Output the [x, y] coordinate of the center of the cell containing the given text.  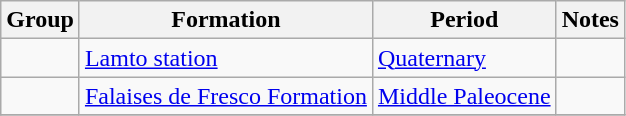
Period [464, 20]
Falaises de Fresco Formation [226, 96]
Group [40, 20]
Notes [590, 20]
Lamto station [226, 58]
Middle Paleocene [464, 96]
Quaternary [464, 58]
Formation [226, 20]
